Identify which cell holds the provided text, then report its (x, y) central coordinate. 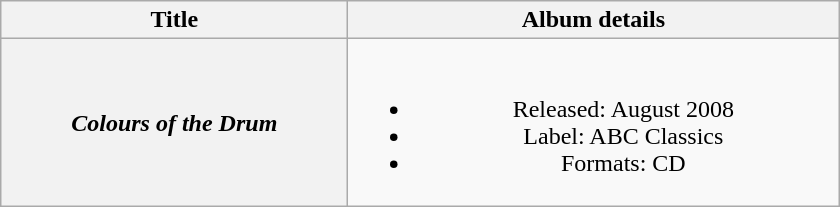
Released: August 2008Label: ABC ClassicsFormats: CD (594, 122)
Album details (594, 20)
Colours of the Drum (174, 122)
Title (174, 20)
